Provide the [x, y] coordinate of the cell's center where the given text is located.  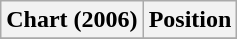
Position [190, 20]
Chart (2006) [72, 20]
